Return [x, y] of the center of cell containing provided text 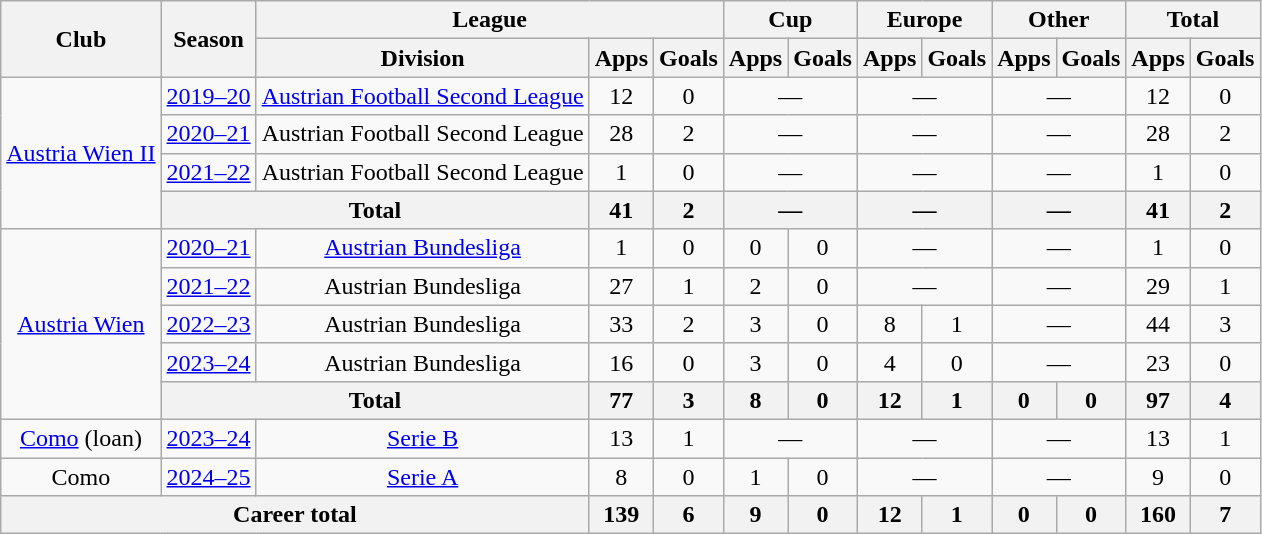
33 [621, 324]
Season [208, 39]
77 [621, 400]
Como (loan) [81, 438]
27 [621, 286]
Serie B [422, 438]
League [490, 20]
44 [1158, 324]
160 [1158, 515]
29 [1158, 286]
Serie A [422, 477]
23 [1158, 362]
2019–20 [208, 96]
Austria Wien II [81, 153]
139 [621, 515]
6 [689, 515]
Como [81, 477]
7 [1225, 515]
2022–23 [208, 324]
Division [422, 58]
2024–25 [208, 477]
16 [621, 362]
Austria Wien [81, 324]
97 [1158, 400]
Other [1059, 20]
Career total [295, 515]
Europe [924, 20]
Club [81, 39]
Cup [790, 20]
